Identify which cell holds the provided text, then report its [X, Y] central coordinate. 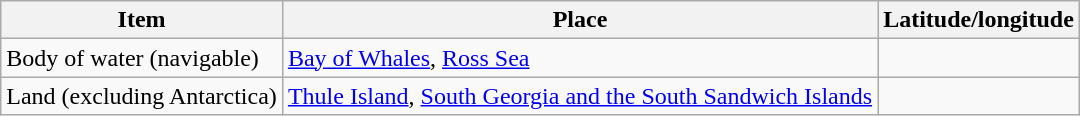
Place [580, 20]
Land (excluding Antarctica) [142, 96]
Thule Island, South Georgia and the South Sandwich Islands [580, 96]
Item [142, 20]
Bay of Whales, Ross Sea [580, 58]
Body of water (navigable) [142, 58]
Latitude/longitude [979, 20]
